Identify which cell holds the provided text, then report its (x, y) central coordinate. 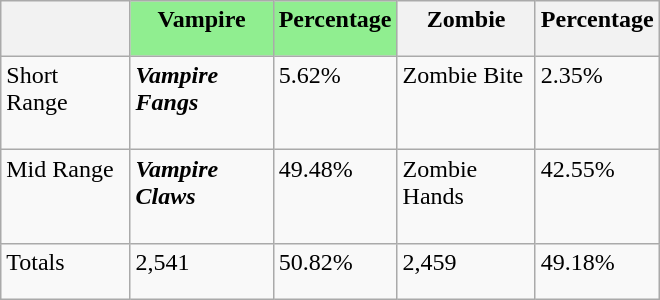
50.82% (335, 272)
Mid Range (66, 197)
Zombie (466, 28)
Vampire Claws (202, 197)
Vampire (202, 28)
Vampire Fangs (202, 103)
49.48% (335, 197)
2,459 (466, 272)
Short Range (66, 103)
2.35% (597, 103)
Zombie Hands (466, 197)
Zombie Bite (466, 103)
Totals (66, 272)
5.62% (335, 103)
49.18% (597, 272)
2,541 (202, 272)
42.55% (597, 197)
